Return the [X, Y] coordinate for the center point of the cell that contains the specified text.  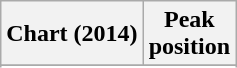
Chart (2014) [72, 34]
Peakposition [189, 34]
